For the text-containing cell, return its midpoint in [x, y] coordinate format. 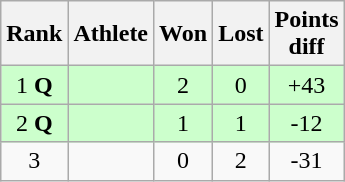
Athlete [111, 34]
1 Q [34, 85]
-31 [306, 161]
Won [184, 34]
Rank [34, 34]
3 [34, 161]
Lost [241, 34]
-12 [306, 123]
2 Q [34, 123]
Pointsdiff [306, 34]
+43 [306, 85]
